Search for the cell housing the specified text and yield its [x, y] center coordinate. 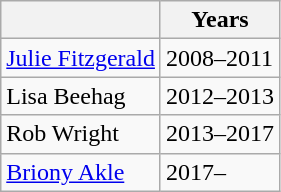
Lisa Beehag [81, 96]
2008–2011 [220, 58]
2013–2017 [220, 134]
Julie Fitzgerald [81, 58]
Years [220, 20]
2017– [220, 172]
Rob Wright [81, 134]
2012–2013 [220, 96]
Briony Akle [81, 172]
